Search for the cell housing the specified text and yield its (X, Y) center coordinate. 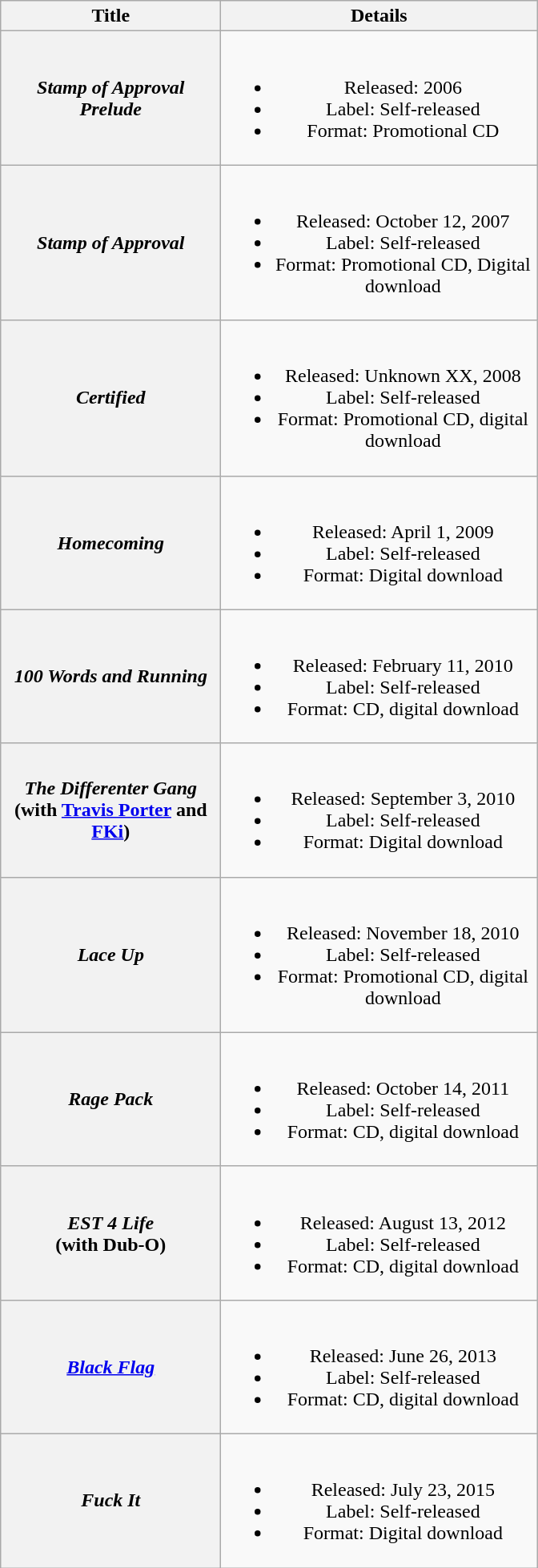
Certified (110, 398)
Rage Pack (110, 1099)
Details (379, 16)
Fuck It (110, 1501)
Stamp of Approval Prelude (110, 98)
Title (110, 16)
Released: November 18, 2010Label: Self-releasedFormat: Promotional CD, digital download (379, 955)
Released: September 3, 2010Label: Self-releasedFormat: Digital download (379, 810)
Black Flag (110, 1366)
Released: October 12, 2007Label: Self-releasedFormat: Promotional CD, Digital download (379, 243)
Stamp of Approval (110, 243)
Released: October 14, 2011Label: Self-releasedFormat: CD, digital download (379, 1099)
Released: Unknown XX, 2008Label: Self-releasedFormat: Promotional CD, digital download (379, 398)
EST 4 Life(with Dub-O) (110, 1233)
100 Words and Running (110, 676)
Released: February 11, 2010Label: Self-releasedFormat: CD, digital download (379, 676)
The Differenter Gang (with Travis Porter and FKi) (110, 810)
Released: 2006Label: Self-releasedFormat: Promotional CD (379, 98)
Lace Up (110, 955)
Released: July 23, 2015Label: Self-releasedFormat: Digital download (379, 1501)
Homecoming (110, 543)
Released: June 26, 2013Label: Self-releasedFormat: CD, digital download (379, 1366)
Released: April 1, 2009Label: Self-releasedFormat: Digital download (379, 543)
Released: August 13, 2012Label: Self-releasedFormat: CD, digital download (379, 1233)
